Scan for the cell matching the given text and deliver its [x, y] coordinate at center. 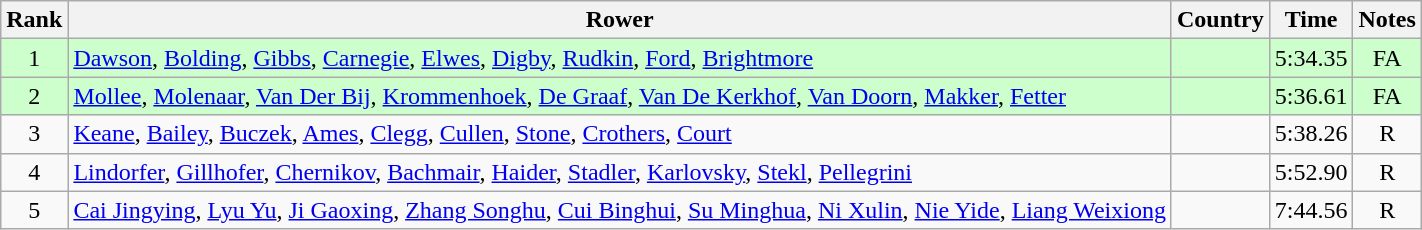
Dawson, Bolding, Gibbs, Carnegie, Elwes, Digby, Rudkin, Ford, Brightmore [620, 58]
5:36.61 [1311, 96]
4 [34, 172]
1 [34, 58]
3 [34, 134]
Notes [1387, 20]
5:52.90 [1311, 172]
Mollee, Molenaar, Van Der Bij, Krommenhoek, De Graaf, Van De Kerkhof, Van Doorn, Makker, Fetter [620, 96]
Lindorfer, Gillhofer, Chernikov, Bachmair, Haider, Stadler, Karlovsky, Stekl, Pellegrini [620, 172]
Country [1220, 20]
Time [1311, 20]
5 [34, 210]
Rower [620, 20]
5:34.35 [1311, 58]
Cai Jingying, Lyu Yu, Ji Gaoxing, Zhang Songhu, Cui Binghui, Su Minghua, Ni Xulin, Nie Yide, Liang Weixiong [620, 210]
Keane, Bailey, Buczek, Ames, Clegg, Cullen, Stone, Crothers, Court [620, 134]
2 [34, 96]
7:44.56 [1311, 210]
5:38.26 [1311, 134]
Rank [34, 20]
